Scan for the cell matching the given text and deliver its (X, Y) coordinate at center. 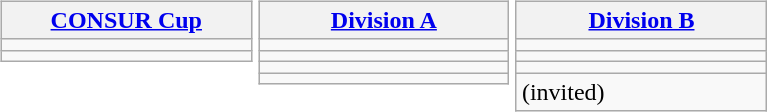
Division A (384, 20)
CONSUR Cup (126, 20)
(invited) (641, 91)
Division B (641, 20)
